Locate the cell with the specified text and output its (x, y) center coordinate. 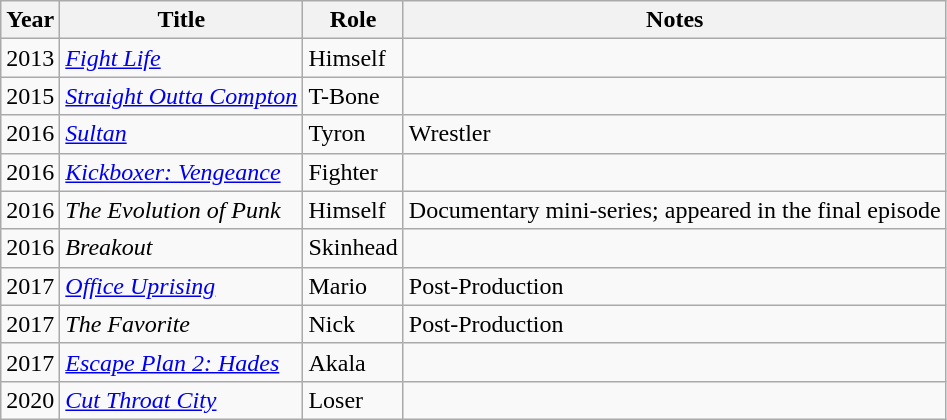
2013 (30, 58)
Sultan (182, 134)
Kickboxer: Vengeance (182, 172)
Akala (353, 362)
Wrestler (674, 134)
2020 (30, 400)
Fighter (353, 172)
Loser (353, 400)
Tyron (353, 134)
Cut Throat City (182, 400)
Notes (674, 20)
Fight Life (182, 58)
2015 (30, 96)
Escape Plan 2: Hades (182, 362)
Straight Outta Compton (182, 96)
The Evolution of Punk (182, 210)
Role (353, 20)
Mario (353, 286)
Breakout (182, 248)
Office Uprising (182, 286)
T-Bone (353, 96)
The Favorite (182, 324)
Nick (353, 324)
Year (30, 20)
Title (182, 20)
Skinhead (353, 248)
Documentary mini-series; appeared in the final episode (674, 210)
